Extract the (X, Y) coordinate from the center of the cell holding the provided text.  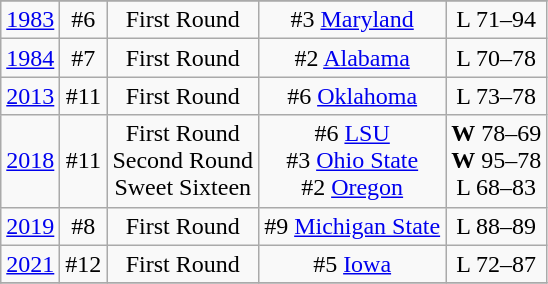
#8 (84, 226)
#7 (84, 58)
L 70–78 (496, 58)
#3 Maryland (352, 20)
#6 Oklahoma (352, 96)
L 71–94 (496, 20)
First RoundSecond RoundSweet Sixteen (183, 161)
W 78–69W 95–78L 68–83 (496, 161)
L 73–78 (496, 96)
2021 (30, 264)
#2 Alabama (352, 58)
#5 Iowa (352, 264)
L 72–87 (496, 264)
#9 Michigan State (352, 226)
L 88–89 (496, 226)
1983 (30, 20)
1984 (30, 58)
2018 (30, 161)
2013 (30, 96)
2019 (30, 226)
#12 (84, 264)
#6 (84, 20)
#6 LSU#3 Ohio State#2 Oregon (352, 161)
